Identify which cell holds the provided text, then report its [x, y] central coordinate. 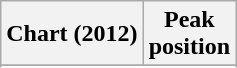
Peakposition [189, 34]
Chart (2012) [72, 34]
